Identify which cell holds the provided text, then report its [X, Y] central coordinate. 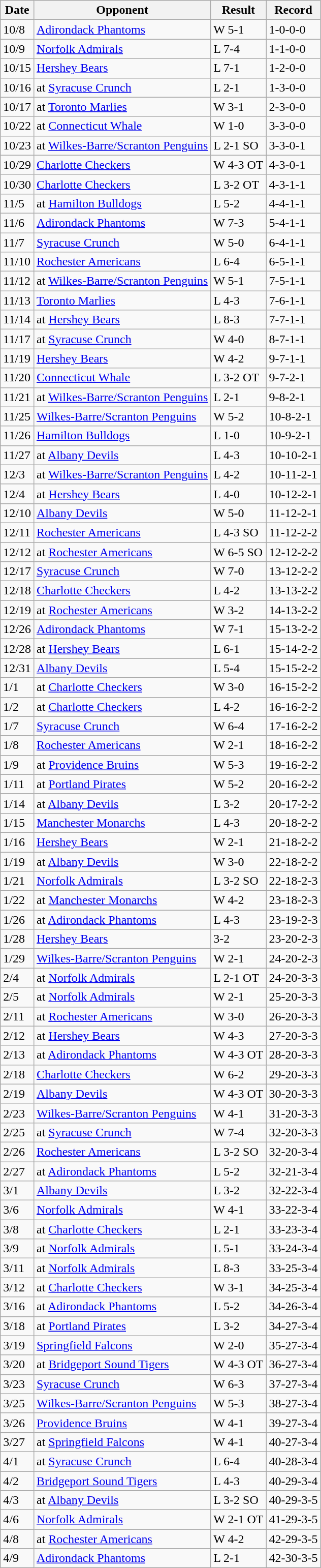
40-27-3-4 [294, 1442]
4/3 [17, 1500]
42-30-3-5 [294, 1558]
W 2-0 [239, 1345]
3/18 [17, 1326]
2/5 [17, 997]
at Manchester Monarchs [122, 900]
18-16-2-2 [294, 745]
40-29-3-5 [294, 1500]
10-9-2-1 [294, 436]
24-20-2-3 [294, 958]
L 5-1 [239, 1249]
27-20-3-3 [294, 1036]
Record [294, 10]
1/29 [17, 958]
11-12-2-2 [294, 532]
33-23-3-4 [294, 1229]
3/12 [17, 1287]
3/27 [17, 1442]
11/6 [17, 223]
W 6-4 [239, 726]
4-4-1-1 [294, 203]
1-1-0-0 [294, 49]
10/17 [17, 107]
4-3-1-1 [294, 184]
15-13-2-2 [294, 629]
10/23 [17, 145]
2/26 [17, 1152]
35-27-3-4 [294, 1345]
32-21-3-4 [294, 1171]
1/28 [17, 939]
1/9 [17, 765]
Result [239, 10]
10/15 [17, 68]
1/22 [17, 900]
19-16-2-2 [294, 765]
3-2 [239, 939]
3/20 [17, 1365]
1-0-0-0 [294, 29]
L 2-1 SO [239, 145]
8-7-1-1 [294, 339]
2/25 [17, 1132]
10-11-2-1 [294, 474]
11/17 [17, 339]
13-12-2-2 [294, 571]
12/18 [17, 591]
2/4 [17, 978]
1/16 [17, 842]
3/16 [17, 1307]
3/26 [17, 1423]
at Hamilton Bulldogs [122, 203]
23-18-2-3 [294, 900]
4/9 [17, 1558]
25-20-3-3 [294, 997]
11/5 [17, 203]
1/7 [17, 726]
33-22-3-4 [294, 1210]
Manchester Monarchs [122, 823]
W 1-0 [239, 126]
10-8-2-1 [294, 416]
Springfield Falcons [122, 1345]
11/14 [17, 320]
W 7-1 [239, 629]
Providence Bruins [122, 1423]
23-20-2-3 [294, 939]
21-18-2-2 [294, 842]
37-27-3-4 [294, 1384]
1/1 [17, 687]
L 6-1 [239, 649]
7-5-1-1 [294, 281]
12/28 [17, 649]
9-7-2-1 [294, 378]
4-3-0-1 [294, 165]
Connecticut Whale [122, 378]
at Bridgeport Sound Tigers [122, 1365]
39-27-3-4 [294, 1423]
11/25 [17, 416]
13-13-2-2 [294, 591]
2/18 [17, 1074]
11/12 [17, 281]
L 7-1 [239, 68]
34-26-3-4 [294, 1307]
10/9 [17, 49]
W 4-3 [239, 1036]
1/15 [17, 823]
10/30 [17, 184]
Toronto Marlies [122, 300]
1/19 [17, 862]
32-22-3-4 [294, 1191]
12/17 [17, 571]
3/8 [17, 1229]
11/27 [17, 455]
11/7 [17, 243]
2-3-0-0 [294, 107]
29-20-3-3 [294, 1074]
10-10-2-1 [294, 455]
38-27-3-4 [294, 1403]
34-27-3-4 [294, 1326]
Bridgeport Sound Tigers [122, 1481]
1/14 [17, 803]
2/19 [17, 1094]
6-5-1-1 [294, 262]
12/12 [17, 552]
L 2-1 OT [239, 978]
5-4-1-1 [294, 223]
40-29-3-4 [294, 1481]
30-20-3-3 [294, 1094]
22-18-2-2 [294, 862]
10/8 [17, 29]
3-3-0-0 [294, 126]
W 6-3 [239, 1384]
2/12 [17, 1036]
17-16-2-2 [294, 726]
9-8-2-1 [294, 397]
20-16-2-2 [294, 784]
12/3 [17, 474]
24-20-3-3 [294, 978]
12/19 [17, 610]
3/6 [17, 1210]
10/29 [17, 165]
36-27-3-4 [294, 1365]
W 3-2 [239, 610]
at Springfield Falcons [122, 1442]
26-20-3-3 [294, 1016]
at Connecticut Whale [122, 126]
14-13-2-2 [294, 610]
9-7-1-1 [294, 358]
3/11 [17, 1268]
12/4 [17, 494]
28-20-3-3 [294, 1055]
4/6 [17, 1520]
W 7-3 [239, 223]
Hamilton Bulldogs [122, 436]
15-14-2-2 [294, 649]
11/20 [17, 378]
32-20-3-4 [294, 1152]
15-15-2-2 [294, 668]
L 1-0 [239, 436]
33-25-3-4 [294, 1268]
41-29-3-5 [294, 1520]
1-2-0-0 [294, 68]
12/11 [17, 532]
2/13 [17, 1055]
22-18-2-3 [294, 881]
3-3-0-1 [294, 145]
W 6-2 [239, 1074]
40-28-3-4 [294, 1461]
4/8 [17, 1539]
4/1 [17, 1461]
W 7-4 [239, 1132]
11-12-2-1 [294, 513]
3/19 [17, 1345]
7-6-1-1 [294, 300]
20-18-2-2 [294, 823]
4/2 [17, 1481]
Date [17, 10]
2/11 [17, 1016]
12/10 [17, 513]
10/22 [17, 126]
16-16-2-2 [294, 707]
12/31 [17, 668]
1/8 [17, 745]
16-15-2-2 [294, 687]
20-17-2-2 [294, 803]
23-19-2-3 [294, 920]
L 5-4 [239, 668]
at Providence Bruins [122, 765]
10/16 [17, 87]
12-12-2-2 [294, 552]
42-29-3-5 [294, 1539]
1/11 [17, 784]
11/26 [17, 436]
7-7-1-1 [294, 320]
W 4-0 [239, 339]
2/27 [17, 1171]
31-20-3-3 [294, 1113]
Opponent [122, 10]
2/23 [17, 1113]
32-20-3-3 [294, 1132]
W 6-5 SO [239, 552]
W 2-1 OT [239, 1520]
6-4-1-1 [294, 243]
11/21 [17, 397]
11/19 [17, 358]
L 4-0 [239, 494]
1/2 [17, 707]
L 7-4 [239, 49]
11/13 [17, 300]
3/9 [17, 1249]
1-3-0-0 [294, 87]
1/21 [17, 881]
34-25-3-4 [294, 1287]
W 7-0 [239, 571]
L 4-3 SO [239, 532]
3/25 [17, 1403]
3/23 [17, 1384]
11/10 [17, 262]
33-24-3-4 [294, 1249]
3/1 [17, 1191]
at Toronto Marlies [122, 107]
1/26 [17, 920]
12/26 [17, 629]
10-12-2-1 [294, 494]
